Extract the (X, Y) coordinate from the center of the cell holding the provided text.  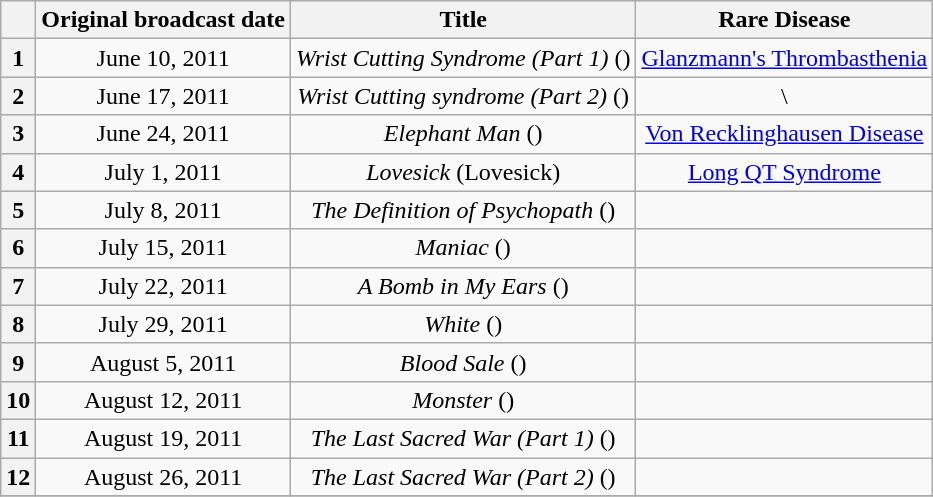
Elephant Man () (462, 134)
July 22, 2011 (164, 286)
June 17, 2011 (164, 96)
11 (18, 438)
5 (18, 210)
4 (18, 172)
7 (18, 286)
Long QT Syndrome (784, 172)
12 (18, 477)
1 (18, 58)
6 (18, 248)
The Definition of Psychopath () (462, 210)
Glanzmann's Thrombasthenia (784, 58)
June 10, 2011 (164, 58)
August 26, 2011 (164, 477)
2 (18, 96)
Wrist Cutting syndrome (Part 2) () (462, 96)
9 (18, 362)
3 (18, 134)
Maniac () (462, 248)
Monster () (462, 400)
Wrist Cutting Syndrome (Part 1) () (462, 58)
Original broadcast date (164, 20)
10 (18, 400)
August 19, 2011 (164, 438)
August 5, 2011 (164, 362)
A Bomb in My Ears () (462, 286)
July 8, 2011 (164, 210)
Rare Disease (784, 20)
July 15, 2011 (164, 248)
White () (462, 324)
August 12, 2011 (164, 400)
Blood Sale () (462, 362)
Von Recklinghausen Disease (784, 134)
The Last Sacred War (Part 1) () (462, 438)
Lovesick (Lovesick) (462, 172)
June 24, 2011 (164, 134)
July 29, 2011 (164, 324)
The Last Sacred War (Part 2) () (462, 477)
\ (784, 96)
Title (462, 20)
July 1, 2011 (164, 172)
8 (18, 324)
